Search for the cell housing the specified text and yield its [X, Y] center coordinate. 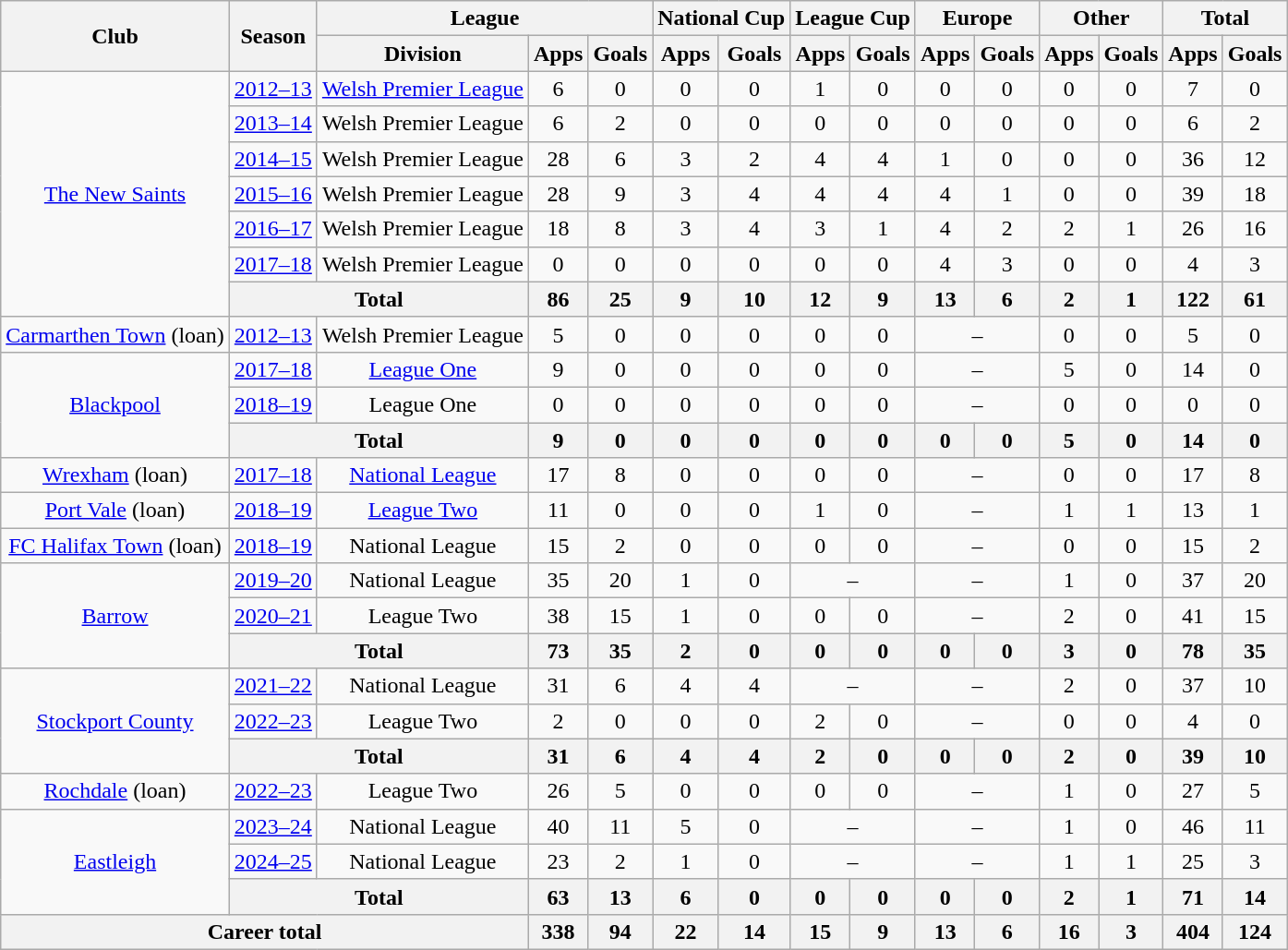
Stockport County [115, 721]
124 [1255, 932]
The New Saints [115, 194]
Europe [977, 18]
78 [1193, 651]
2024–25 [273, 861]
Wrexham (loan) [115, 475]
2013–14 [273, 124]
Season [273, 36]
Carmarthen Town (loan) [115, 334]
Other [1101, 18]
122 [1193, 299]
36 [1193, 159]
Division [423, 54]
Career total [265, 932]
63 [558, 896]
2016–17 [273, 229]
41 [1193, 616]
Eastleigh [115, 861]
23 [558, 861]
404 [1193, 932]
Barrow [115, 616]
46 [1193, 826]
FC Halifax Town (loan) [115, 546]
League [484, 18]
27 [1193, 791]
86 [558, 299]
338 [558, 932]
2021–22 [273, 686]
2023–24 [273, 826]
Rochdale (loan) [115, 791]
Club [115, 36]
Blackpool [115, 404]
7 [1193, 89]
2020–21 [273, 616]
61 [1255, 299]
League Cup [853, 18]
2019–20 [273, 581]
2015–16 [273, 194]
2014–15 [273, 159]
94 [620, 932]
Port Vale (loan) [115, 511]
National Cup [722, 18]
40 [558, 826]
22 [686, 932]
71 [1193, 896]
38 [558, 616]
73 [558, 651]
